Identify which cell holds the provided text, then report its (x, y) central coordinate. 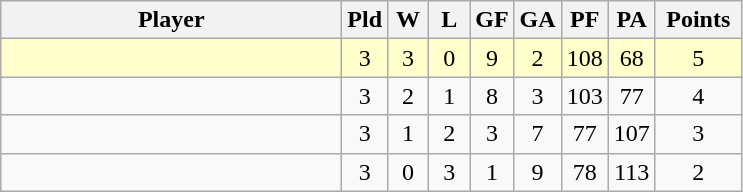
GF (492, 20)
8 (492, 96)
78 (584, 172)
113 (632, 172)
PF (584, 20)
GA (538, 20)
107 (632, 134)
7 (538, 134)
Player (172, 20)
Pld (365, 20)
5 (698, 58)
Points (698, 20)
PA (632, 20)
4 (698, 96)
103 (584, 96)
108 (584, 58)
68 (632, 58)
W (408, 20)
L (450, 20)
